Search for the cell housing the specified text and yield its [x, y] center coordinate. 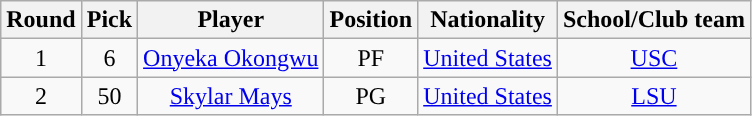
50 [109, 96]
Player [231, 20]
LSU [654, 96]
6 [109, 58]
1 [41, 58]
Position [371, 20]
PF [371, 58]
Pick [109, 20]
USC [654, 58]
2 [41, 96]
PG [371, 96]
Onyeka Okongwu [231, 58]
School/Club team [654, 20]
Round [41, 20]
Skylar Mays [231, 96]
Nationality [488, 20]
